Pinpoint the cell where the given text exists, returning its [x, y] midpoint coordinate. 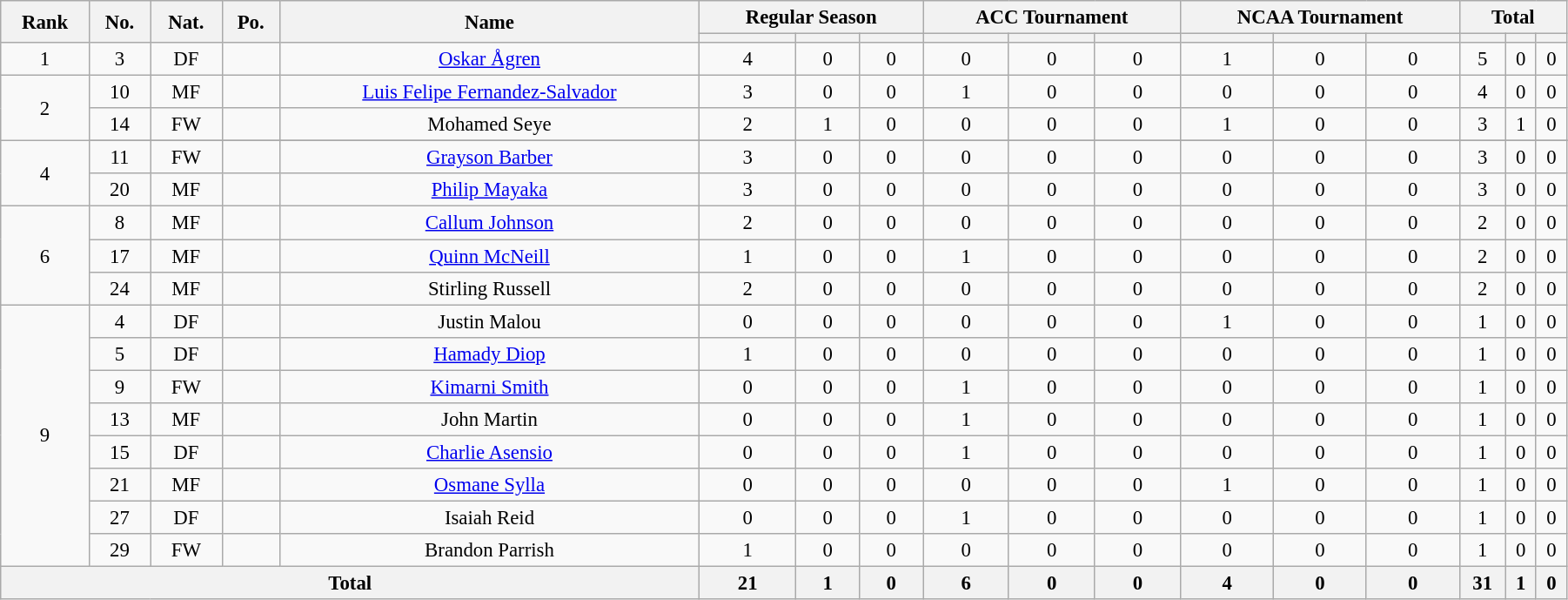
20 [119, 191]
Isaiah Reid [489, 517]
14 [119, 125]
Mohamed Seye [489, 125]
Brandon Parrish [489, 550]
Po. [251, 22]
Luis Felipe Fernandez-Salvador [489, 92]
8 [119, 223]
Philip Mayaka [489, 191]
Stirling Russell [489, 288]
15 [119, 452]
11 [119, 158]
31 [1483, 583]
Regular Season [811, 17]
Hamady Diop [489, 354]
John Martin [489, 420]
17 [119, 256]
Charlie Asensio [489, 452]
NCAA Tournament [1320, 17]
Osmane Sylla [489, 485]
13 [119, 420]
24 [119, 288]
Name [489, 22]
27 [119, 517]
Oskar Ågren [489, 59]
Grayson Barber [489, 158]
Callum Johnson [489, 223]
10 [119, 92]
No. [119, 22]
Kimarni Smith [489, 387]
Rank [45, 22]
ACC Tournament [1052, 17]
Quinn McNeill [489, 256]
Justin Malou [489, 321]
Nat. [186, 22]
29 [119, 550]
